Return the [x, y] coordinate for the center point of the cell that contains the specified text.  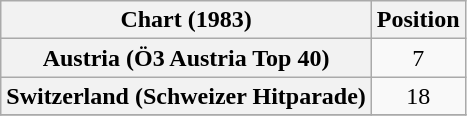
7 [418, 58]
Position [418, 20]
Switzerland (Schweizer Hitparade) [186, 96]
Chart (1983) [186, 20]
18 [418, 96]
Austria (Ö3 Austria Top 40) [186, 58]
